Detect which cell encompasses the target text, then output its [x, y] center coordinate. 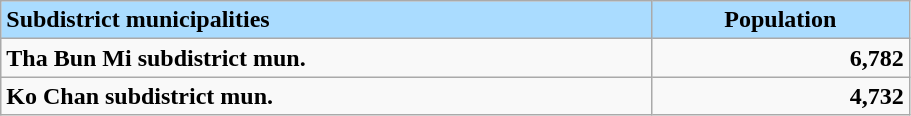
Ko Chan subdistrict mun. [326, 96]
Population [780, 20]
Tha Bun Mi subdistrict mun. [326, 58]
6,782 [780, 58]
4,732 [780, 96]
Subdistrict municipalities [326, 20]
